Pinpoint the cell where the given text exists, returning its [X, Y] midpoint coordinate. 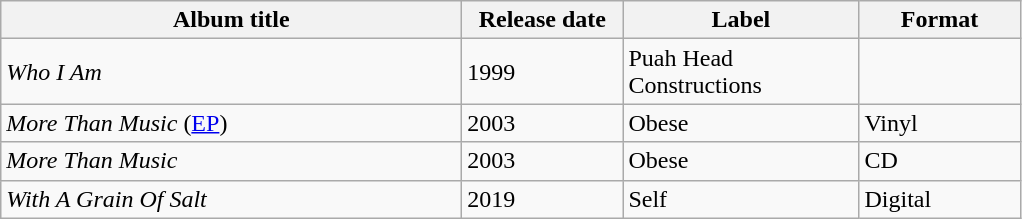
Puah Head Constructions [741, 72]
Label [741, 20]
CD [940, 161]
2019 [542, 199]
Format [940, 20]
More Than Music (EP) [232, 123]
Vinyl [940, 123]
Digital [940, 199]
Album title [232, 20]
1999 [542, 72]
Who I Am [232, 72]
More Than Music [232, 161]
With A Grain Of Salt [232, 199]
Release date [542, 20]
Self [741, 199]
